Determine the [x, y] coordinate at the center of the cell enclosing the given text.  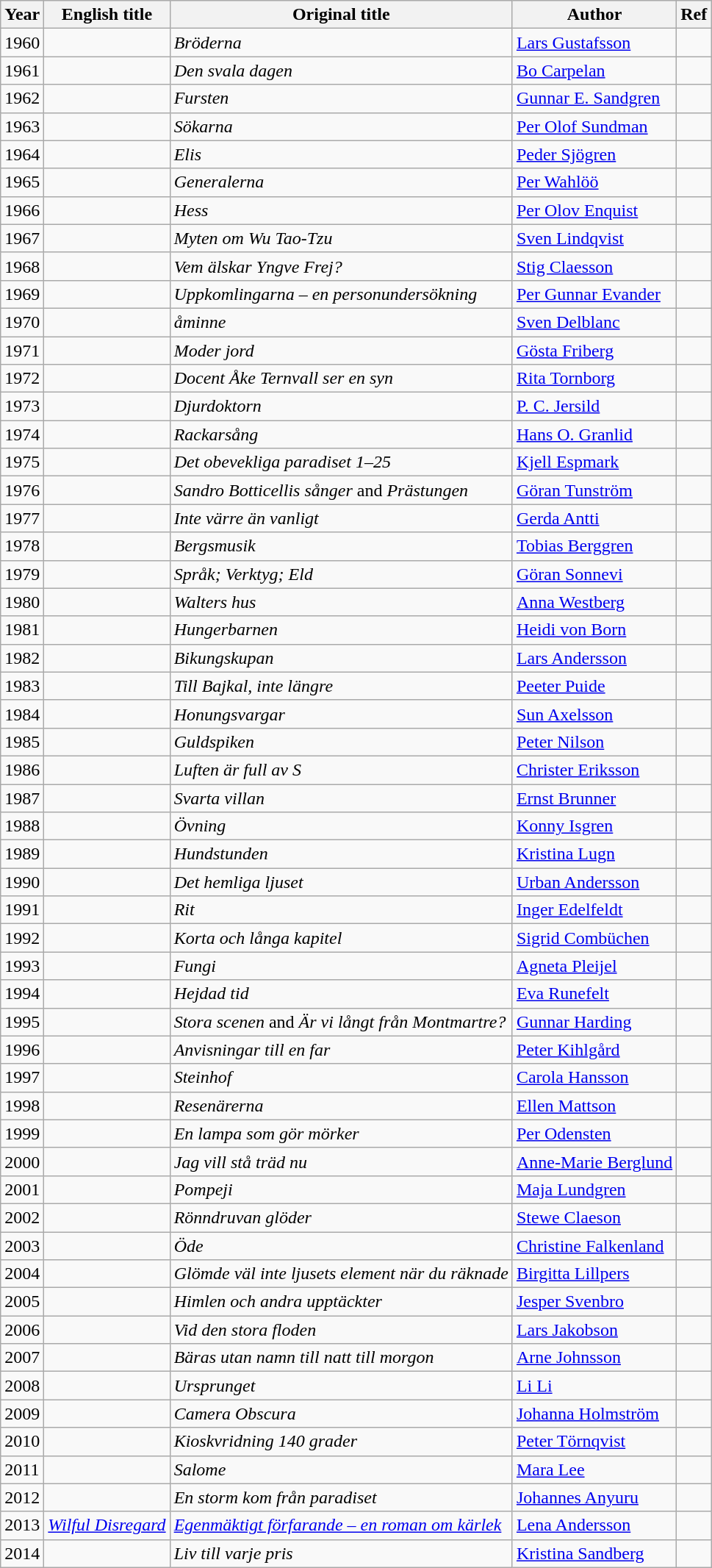
Djurdoktorn [341, 407]
1970 [22, 322]
1990 [22, 882]
1981 [22, 630]
1967 [22, 238]
1983 [22, 686]
Anna Westberg [594, 602]
1999 [22, 1134]
1984 [22, 714]
Gerda Antti [594, 518]
Per Wahlöö [594, 182]
Per Gunnar Evander [594, 294]
Steinhof [341, 1078]
Kioskvridning 140 grader [341, 1442]
Docent Åke Ternvall ser en syn [341, 379]
Wilful Disregard [107, 1525]
Gunnar Harding [594, 1022]
1979 [22, 574]
Year [22, 15]
Bergsmusik [341, 546]
1973 [22, 407]
1975 [22, 462]
1969 [22, 294]
Till Bajkal, inte längre [341, 686]
Ursprunget [341, 1386]
1994 [22, 994]
1996 [22, 1050]
Lars Gustafsson [594, 43]
Camera Obscura [341, 1414]
2006 [22, 1330]
Walters hus [341, 602]
Fungi [341, 966]
Ellen Mattson [594, 1106]
2014 [22, 1553]
Generalerna [341, 182]
Korta och långa kapitel [341, 938]
Mara Lee [594, 1469]
Bo Carpelan [594, 71]
Rit [341, 910]
Hejdad tid [341, 994]
1962 [22, 99]
Ref [694, 15]
Inte värre än vanligt [341, 518]
Sven Lindqvist [594, 238]
Jag vill stå träd nu [341, 1161]
Peeter Puide [594, 686]
Himlen och andra upptäckter [341, 1302]
Honungsvargar [341, 714]
En lampa som gör mörker [341, 1134]
Peder Sjögren [594, 154]
1961 [22, 71]
Kristina Sandberg [594, 1553]
Peter Nilson [594, 742]
Bäras utan namn till natt till morgon [341, 1358]
1988 [22, 826]
Per Olof Sundman [594, 126]
1971 [22, 351]
Tobias Berggren [594, 546]
English title [107, 15]
1991 [22, 910]
1978 [22, 546]
Moder jord [341, 351]
Guldspiken [341, 742]
2001 [22, 1189]
1980 [22, 602]
Arne Johnsson [594, 1358]
Elis [341, 154]
Stewe Claeson [594, 1217]
Peter Törnqvist [594, 1442]
1972 [22, 379]
Sven Delblanc [594, 322]
Lena Andersson [594, 1525]
Övning [341, 826]
Sigrid Combüchen [594, 938]
Gösta Friberg [594, 351]
Hans O. Granlid [594, 434]
Urban Andersson [594, 882]
1987 [22, 798]
Ernst Brunner [594, 798]
2009 [22, 1414]
Sökarna [341, 126]
Rönndruvan glöder [341, 1217]
Inger Edelfeldt [594, 910]
Språk; Verktyg; Eld [341, 574]
Anvisningar till en far [341, 1050]
1965 [22, 182]
1968 [22, 266]
P. C. Jersild [594, 407]
Kjell Espmark [594, 462]
2003 [22, 1246]
åminne [341, 322]
Glömde väl inte ljusets element när du räknade [341, 1274]
1966 [22, 210]
Göran Tunström [594, 490]
Li Li [594, 1386]
2008 [22, 1386]
Johannes Anyuru [594, 1497]
1995 [22, 1022]
2007 [22, 1358]
Rita Tornborg [594, 379]
Original title [341, 15]
Per Odensten [594, 1134]
Bikungskupan [341, 658]
Jesper Svenbro [594, 1302]
2005 [22, 1302]
1989 [22, 854]
Sun Axelsson [594, 714]
Den svala dagen [341, 71]
2011 [22, 1469]
Gunnar E. Sandgren [594, 99]
Konny Isgren [594, 826]
Egenmäktigt förfarande – en roman om kärlek [341, 1525]
1998 [22, 1106]
Birgitta Lillpers [594, 1274]
Lars Andersson [594, 658]
1964 [22, 154]
Hungerbarnen [341, 630]
Göran Sonnevi [594, 574]
Kristina Lugn [594, 854]
Christine Falkenland [594, 1246]
1992 [22, 938]
Sandro Botticellis sånger and Prästungen [341, 490]
1963 [22, 126]
Anne-Marie Berglund [594, 1161]
1997 [22, 1078]
Stora scenen and Är vi långt från Montmartre? [341, 1022]
Hess [341, 210]
Liv till varje pris [341, 1553]
1974 [22, 434]
Luften är full av S [341, 770]
Det obevekliga paradiset 1–25 [341, 462]
Svarta villan [341, 798]
1986 [22, 770]
Rackarsång [341, 434]
En storm kom från paradiset [341, 1497]
Christer Eriksson [594, 770]
2000 [22, 1161]
1976 [22, 490]
Johanna Holmström [594, 1414]
Eva Runefelt [594, 994]
2010 [22, 1442]
1960 [22, 43]
Fursten [341, 99]
Carola Hansson [594, 1078]
2013 [22, 1525]
1977 [22, 518]
Heidi von Born [594, 630]
Per Olov Enquist [594, 210]
Agneta Pleijel [594, 966]
2002 [22, 1217]
Maja Lundgren [594, 1189]
Stig Claesson [594, 266]
Vid den stora floden [341, 1330]
Pompeji [341, 1189]
Peter Kihlgård [594, 1050]
Lars Jakobson [594, 1330]
1993 [22, 966]
1982 [22, 658]
Bröderna [341, 43]
1985 [22, 742]
Author [594, 15]
Hundstunden [341, 854]
Det hemliga ljuset [341, 882]
2004 [22, 1274]
Öde [341, 1246]
Vem älskar Yngve Frej? [341, 266]
Salome [341, 1469]
Uppkomlingarna – en personundersökning [341, 294]
Resenärerna [341, 1106]
2012 [22, 1497]
Myten om Wu Tao-Tzu [341, 238]
